Return the (x, y) coordinate for the center point of the cell that contains the specified text.  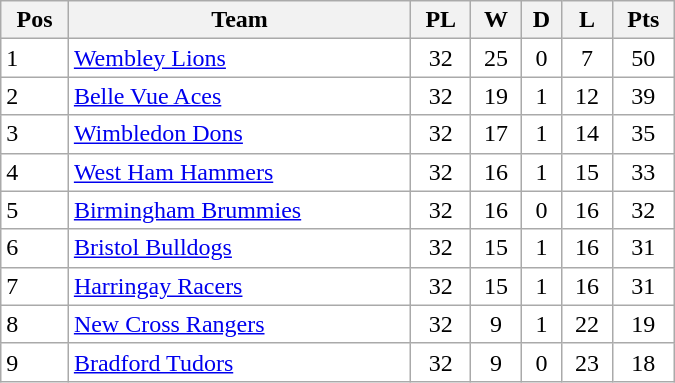
50 (643, 58)
2 (35, 96)
Pos (35, 20)
33 (643, 172)
5 (35, 210)
23 (587, 362)
6 (35, 248)
39 (643, 96)
W (496, 20)
Bristol Bulldogs (239, 248)
Bradford Tudors (239, 362)
3 (35, 134)
35 (643, 134)
D (542, 20)
New Cross Rangers (239, 324)
Belle Vue Aces (239, 96)
Birmingham Brummies (239, 210)
L (587, 20)
12 (587, 96)
8 (35, 324)
Harringay Racers (239, 286)
25 (496, 58)
14 (587, 134)
Wembley Lions (239, 58)
Wimbledon Dons (239, 134)
PL (441, 20)
4 (35, 172)
22 (587, 324)
18 (643, 362)
West Ham Hammers (239, 172)
Team (239, 20)
Pts (643, 20)
17 (496, 134)
